Locate the cell with the specified text and output its [X, Y] center coordinate. 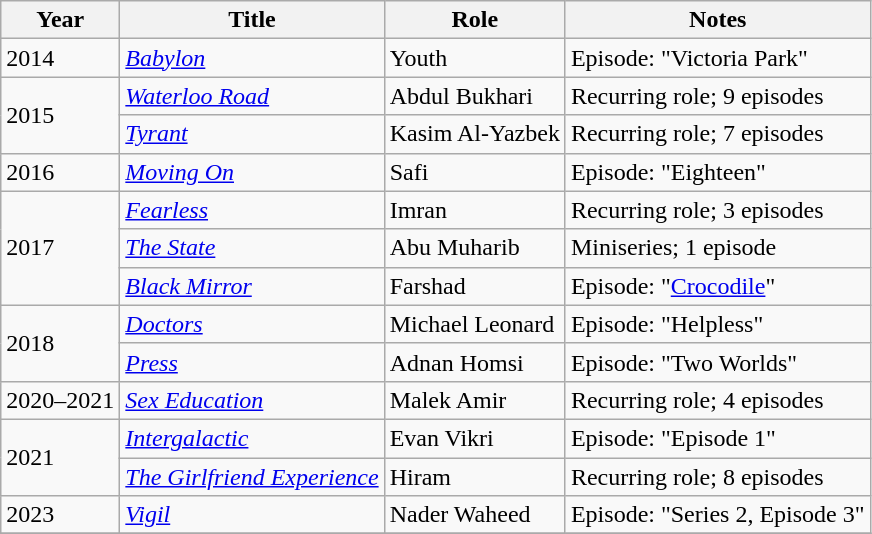
Black Mirror [252, 286]
Fearless [252, 210]
The Girlfriend Experience [252, 477]
Vigil [252, 515]
Moving On [252, 172]
2016 [60, 172]
Episode: "Helpless" [718, 324]
The State [252, 248]
Intergalactic [252, 438]
Waterloo Road [252, 96]
2015 [60, 115]
Hiram [474, 477]
Role [474, 20]
Abdul Bukhari [474, 96]
Press [252, 362]
2021 [60, 457]
Nader Waheed [474, 515]
Michael Leonard [474, 324]
Tyrant [252, 134]
Episode: "Crocodile" [718, 286]
Episode: "Two Worlds" [718, 362]
Farshad [474, 286]
Sex Education [252, 400]
2014 [60, 58]
Episode: "Series 2, Episode 3" [718, 515]
2023 [60, 515]
Malek Amir [474, 400]
Year [60, 20]
Safi [474, 172]
Abu Muharib [474, 248]
2018 [60, 343]
Title [252, 20]
Youth [474, 58]
Imran [474, 210]
Adnan Homsi [474, 362]
Episode: "Victoria Park" [718, 58]
Recurring role; 3 episodes [718, 210]
Notes [718, 20]
Doctors [252, 324]
Episode: "Episode 1" [718, 438]
2017 [60, 248]
Episode: "Eighteen" [718, 172]
2020–2021 [60, 400]
Recurring role; 4 episodes [718, 400]
Recurring role; 9 episodes [718, 96]
Miniseries; 1 episode [718, 248]
Babylon [252, 58]
Recurring role; 8 episodes [718, 477]
Kasim Al-Yazbek [474, 134]
Evan Vikri [474, 438]
Recurring role; 7 episodes [718, 134]
